Search for the cell housing the specified text and yield its [X, Y] center coordinate. 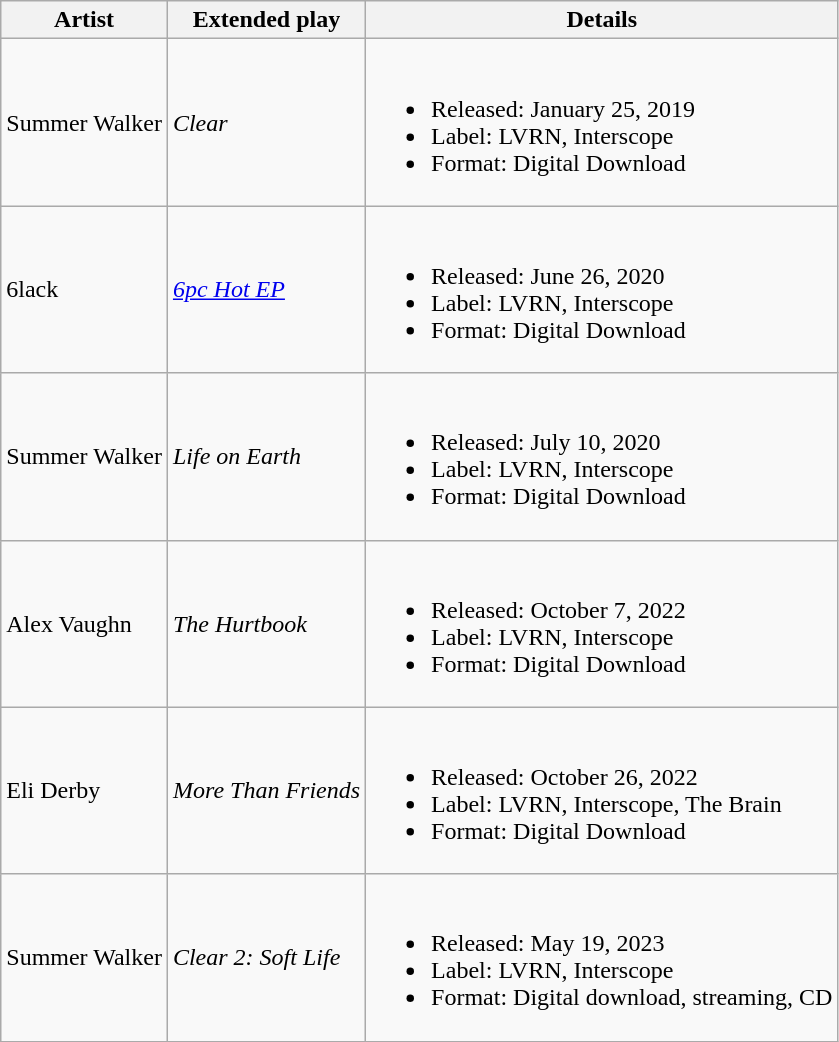
Released: October 26, 2022Label: LVRN, Interscope, The BrainFormat: Digital Download [602, 790]
Clear 2: Soft Life [266, 958]
Alex Vaughn [84, 624]
Eli Derby [84, 790]
Clear [266, 122]
6lack [84, 290]
Released: July 10, 2020Label: LVRN, InterscopeFormat: Digital Download [602, 456]
More Than Friends [266, 790]
Artist [84, 20]
Released: June 26, 2020Label: LVRN, InterscopeFormat: Digital Download [602, 290]
6pc Hot EP [266, 290]
Details [602, 20]
Released: January 25, 2019Label: LVRN, InterscopeFormat: Digital Download [602, 122]
Life on Earth [266, 456]
Released: May 19, 2023Label: LVRN, InterscopeFormat: Digital download, streaming, CD [602, 958]
The Hurtbook [266, 624]
Released: October 7, 2022Label: LVRN, InterscopeFormat: Digital Download [602, 624]
Extended play [266, 20]
